Locate the cell with the specified text and output its [x, y] center coordinate. 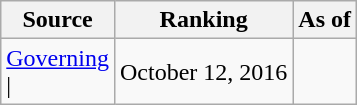
Governing| [58, 72]
Ranking [203, 20]
As of [325, 20]
October 12, 2016 [203, 72]
Source [58, 20]
